Output the [X, Y] coordinate of the center of the cell containing the given text.  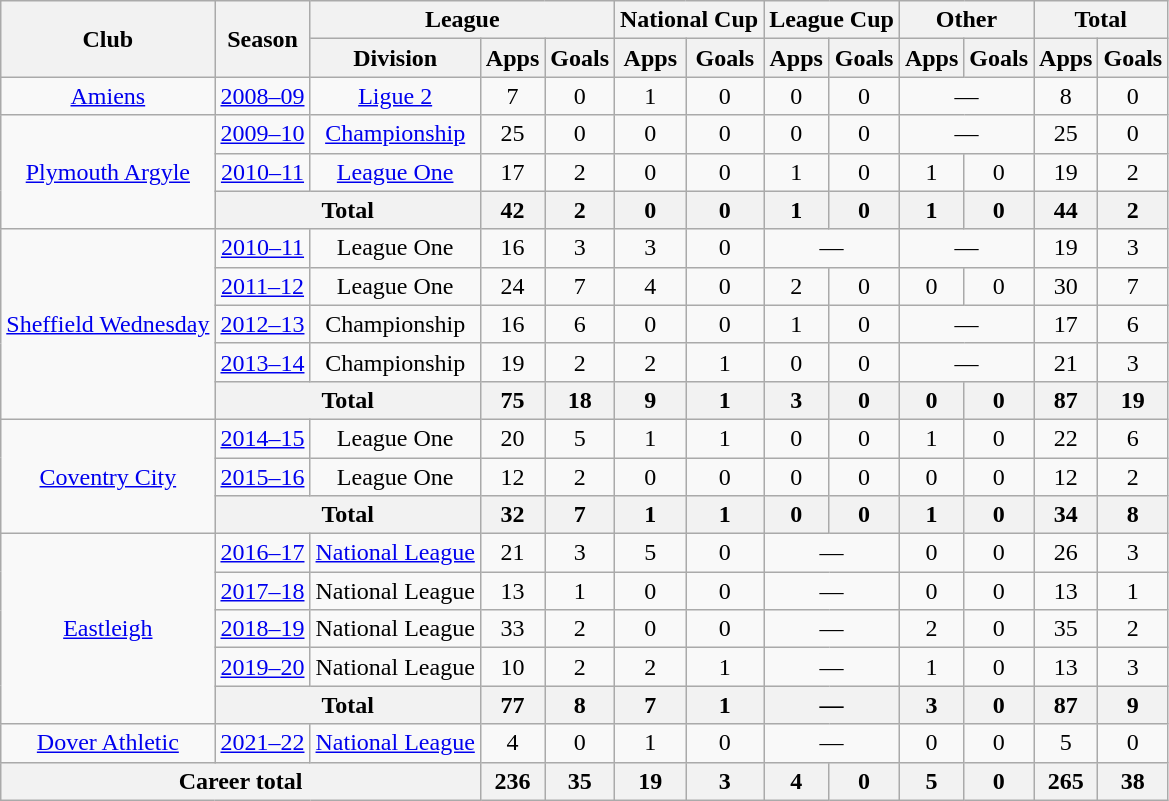
Plymouth Argyle [108, 172]
2018–19 [262, 629]
Season [262, 39]
2015–16 [262, 477]
Amiens [108, 96]
10 [512, 667]
Other [966, 20]
30 [1066, 286]
38 [1133, 781]
2009–10 [262, 134]
2011–12 [262, 286]
Dover Athletic [108, 743]
Eastleigh [108, 629]
42 [512, 210]
2017–18 [262, 591]
2014–15 [262, 438]
Career total [241, 781]
34 [1066, 515]
77 [512, 705]
24 [512, 286]
2012–13 [262, 324]
20 [512, 438]
Coventry City [108, 476]
League [462, 20]
2013–14 [262, 362]
32 [512, 515]
National Cup [690, 20]
18 [580, 400]
26 [1066, 553]
Sheffield Wednesday [108, 324]
League Cup [832, 20]
75 [512, 400]
265 [1066, 781]
33 [512, 629]
2008–09 [262, 96]
44 [1066, 210]
Club [108, 39]
2021–22 [262, 743]
Ligue 2 [395, 96]
22 [1066, 438]
236 [512, 781]
2019–20 [262, 667]
2016–17 [262, 553]
Division [395, 58]
